Determine the [X, Y] coordinate at the center of the cell enclosing the given text.  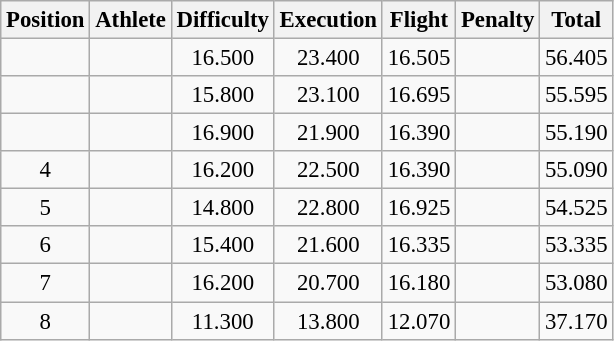
16.180 [418, 283]
15.400 [222, 245]
Execution [328, 20]
Position [46, 20]
16.505 [418, 58]
21.600 [328, 245]
55.595 [576, 95]
Difficulty [222, 20]
21.900 [328, 133]
23.100 [328, 95]
23.400 [328, 58]
16.925 [418, 208]
12.070 [418, 321]
55.090 [576, 170]
13.800 [328, 321]
Penalty [498, 20]
6 [46, 245]
56.405 [576, 58]
22.800 [328, 208]
20.700 [328, 283]
37.170 [576, 321]
53.335 [576, 245]
55.190 [576, 133]
4 [46, 170]
Flight [418, 20]
15.800 [222, 95]
54.525 [576, 208]
5 [46, 208]
22.500 [328, 170]
16.500 [222, 58]
Athlete [130, 20]
16.695 [418, 95]
14.800 [222, 208]
7 [46, 283]
16.335 [418, 245]
Total [576, 20]
53.080 [576, 283]
16.900 [222, 133]
8 [46, 321]
11.300 [222, 321]
